Output the [X, Y] coordinate of the center of the cell containing the given text.  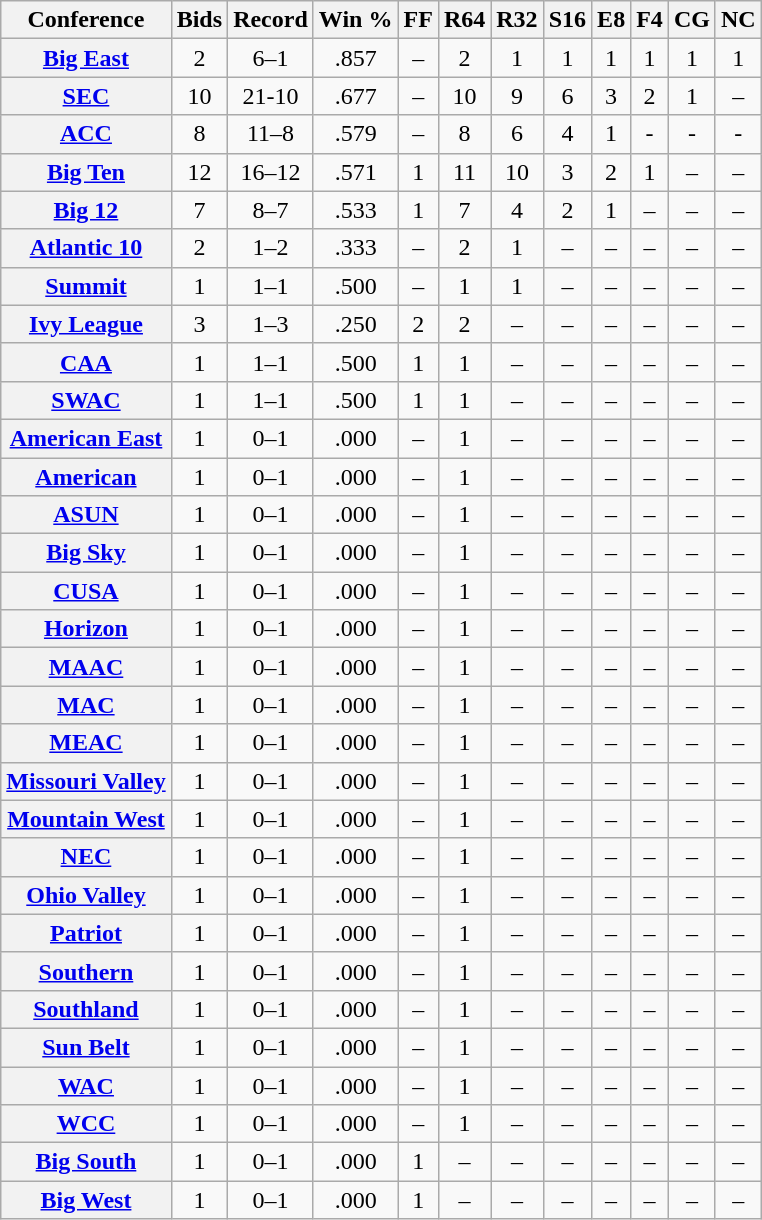
21-10 [271, 96]
ASUN [86, 515]
.250 [356, 324]
12 [199, 172]
Southern [86, 971]
16–12 [271, 172]
Big 12 [86, 210]
.677 [356, 96]
CUSA [86, 591]
MAAC [86, 667]
FF [418, 20]
WCC [86, 1124]
Big Ten [86, 172]
.857 [356, 58]
NEC [86, 857]
Sun Belt [86, 1047]
Mountain West [86, 819]
Ohio Valley [86, 895]
CAA [86, 362]
.333 [356, 248]
CG [692, 20]
SWAC [86, 400]
Bids [199, 20]
E8 [612, 20]
SEC [86, 96]
.533 [356, 210]
Big West [86, 1200]
MAC [86, 705]
American [86, 477]
Win % [356, 20]
Missouri Valley [86, 781]
Conference [86, 20]
Big East [86, 58]
.571 [356, 172]
Big Sky [86, 553]
R32 [517, 20]
Big South [86, 1162]
NC [738, 20]
Summit [86, 286]
Record [271, 20]
Atlantic 10 [86, 248]
MEAC [86, 743]
9 [517, 96]
ACC [86, 134]
11 [464, 172]
Horizon [86, 629]
R64 [464, 20]
.579 [356, 134]
F4 [650, 20]
1–3 [271, 324]
6–1 [271, 58]
8–7 [271, 210]
American East [86, 438]
1–2 [271, 248]
11–8 [271, 134]
Ivy League [86, 324]
WAC [86, 1085]
Patriot [86, 933]
Southland [86, 1009]
S16 [567, 20]
